Locate the cell with the specified text and output its (x, y) center coordinate. 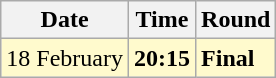
Round (236, 20)
Final (236, 58)
Time (162, 20)
Date (65, 20)
20:15 (162, 58)
18 February (65, 58)
